Search for the cell housing the specified text and yield its (x, y) center coordinate. 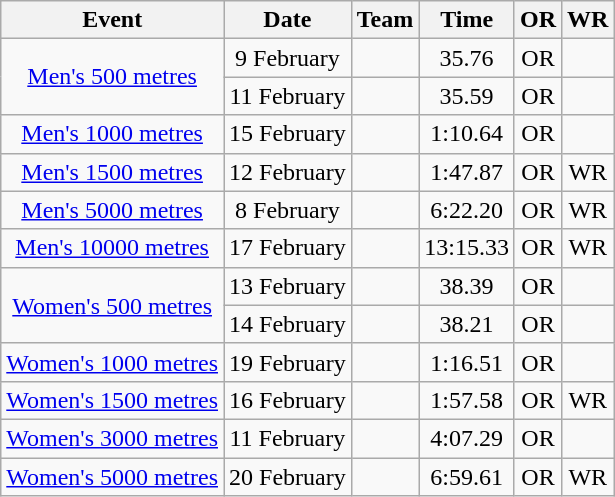
4:07.29 (467, 438)
1:47.87 (467, 172)
13:15.33 (467, 248)
17 February (288, 248)
Men's 10000 metres (112, 248)
Women's 5000 metres (112, 477)
16 February (288, 400)
Men's 500 metres (112, 77)
1:57.58 (467, 400)
12 February (288, 172)
19 February (288, 362)
Team (385, 20)
13 February (288, 286)
Men's 5000 metres (112, 210)
Men's 1500 metres (112, 172)
Event (112, 20)
Date (288, 20)
14 February (288, 324)
Women's 1500 metres (112, 400)
35.76 (467, 58)
1:10.64 (467, 134)
38.21 (467, 324)
Men's 1000 metres (112, 134)
Women's 500 metres (112, 305)
38.39 (467, 286)
8 February (288, 210)
20 February (288, 477)
1:16.51 (467, 362)
Women's 1000 metres (112, 362)
Women's 3000 metres (112, 438)
Time (467, 20)
15 February (288, 134)
35.59 (467, 96)
6:59.61 (467, 477)
6:22.20 (467, 210)
9 February (288, 58)
